Search for the cell housing the specified text and yield its [X, Y] center coordinate. 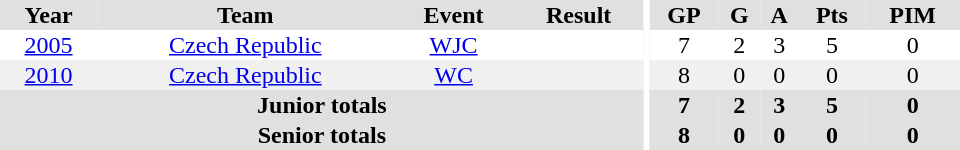
Junior totals [322, 105]
Pts [832, 15]
2010 [48, 75]
Result [579, 15]
G [740, 15]
GP [684, 15]
Year [48, 15]
Senior totals [322, 135]
WJC [454, 45]
2005 [48, 45]
WC [454, 75]
Event [454, 15]
A [780, 15]
PIM [912, 15]
Team [245, 15]
